Identify which cell holds the provided text, then report its (x, y) central coordinate. 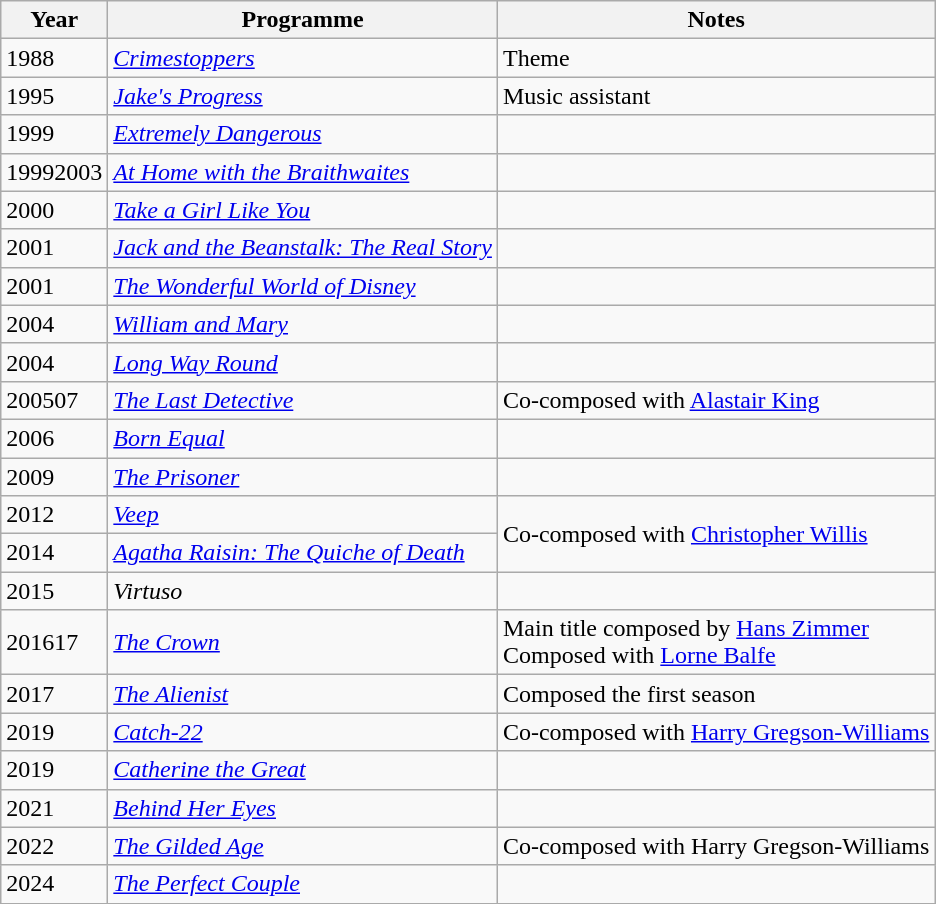
At Home with the Braithwaites (303, 172)
2024 (54, 884)
William and Mary (303, 324)
2014 (54, 553)
The Crown (303, 642)
Main title composed by Hans ZimmerComposed with Lorne Balfe (716, 642)
2021 (54, 808)
Agatha Raisin: The Quiche of Death (303, 553)
Virtuso (303, 591)
1995 (54, 96)
Catch-22 (303, 732)
2009 (54, 477)
Crimestoppers (303, 58)
Notes (716, 20)
Co-composed with Alastair King (716, 400)
Programme (303, 20)
Music assistant (716, 96)
Jack and the Beanstalk: The Real Story (303, 248)
Co-composed with Christopher Willis (716, 534)
2012 (54, 515)
Composed the first season (716, 694)
The Perfect Couple (303, 884)
Veep (303, 515)
Take a Girl Like You (303, 210)
Behind Her Eyes (303, 808)
200507 (54, 400)
2000 (54, 210)
2006 (54, 438)
Year (54, 20)
Born Equal (303, 438)
The Prisoner (303, 477)
The Last Detective (303, 400)
Extremely Dangerous (303, 134)
2022 (54, 846)
The Gilded Age (303, 846)
1988 (54, 58)
The Alienist (303, 694)
Theme (716, 58)
The Wonderful World of Disney (303, 286)
Catherine the Great (303, 770)
19992003 (54, 172)
2015 (54, 591)
201617 (54, 642)
Long Way Round (303, 362)
1999 (54, 134)
2017 (54, 694)
Jake's Progress (303, 96)
